Determine the (x, y) coordinate at the center of the cell enclosing the given text.  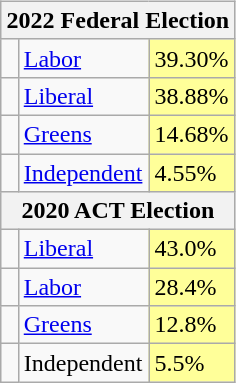
38.88% (192, 96)
28.4% (192, 287)
43.0% (192, 249)
39.30% (192, 58)
14.68% (192, 134)
2020 ACT Election (118, 211)
2022 Federal Election (118, 20)
12.8% (192, 325)
5.5% (192, 363)
4.55% (192, 173)
